Find where the given text appears and provide that cell's center as [X, Y] coordinate. 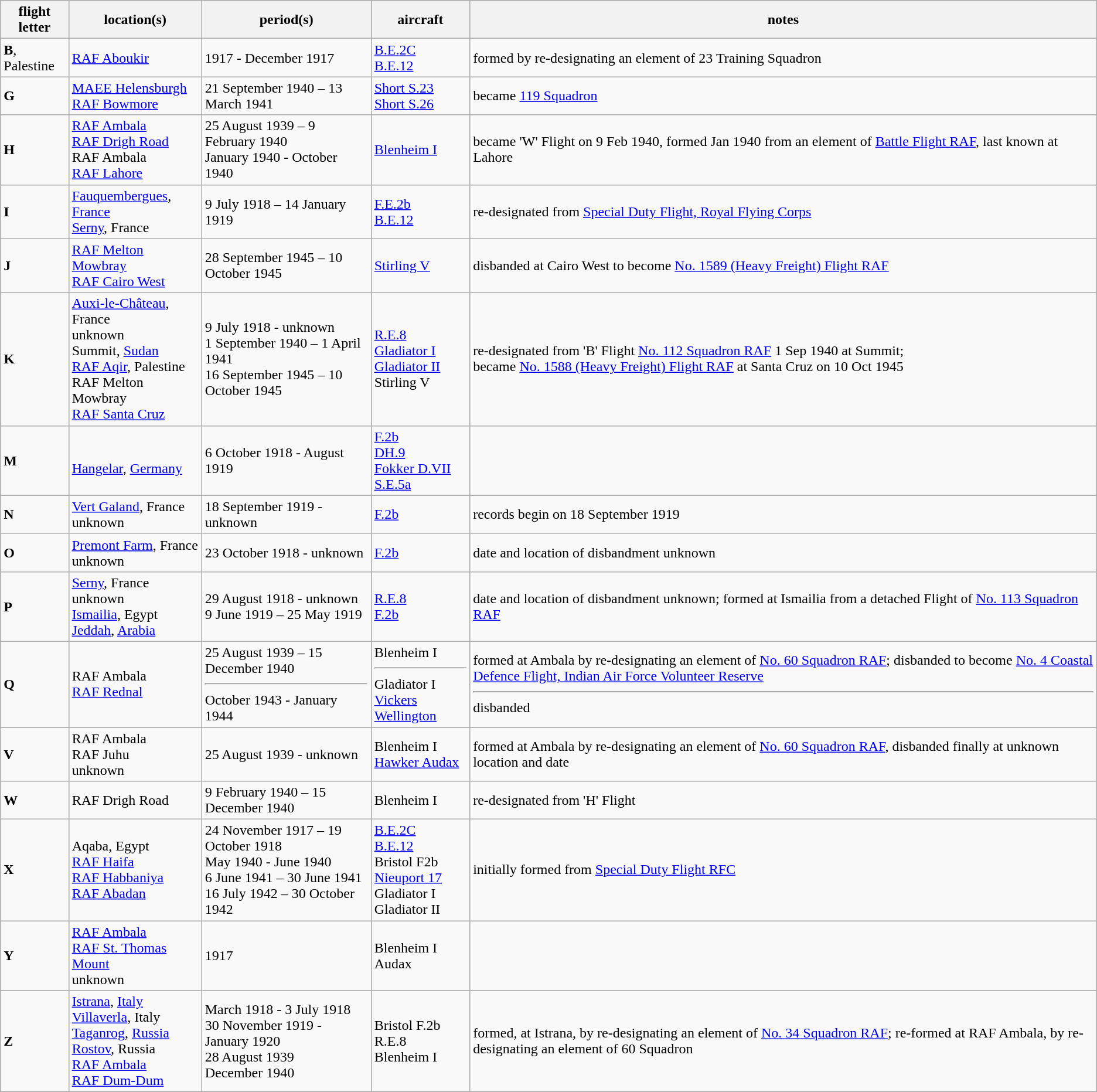
9 July 1918 - unknown1 September 1940 – 1 April 194116 September 1945 – 10 October 1945 [286, 359]
disbanded at Cairo West to become No. 1589 (Heavy Freight) Flight RAF [783, 266]
RAF Drigh Road [135, 801]
F.2bDH.9Fokker D.VIIS.E.5a [420, 461]
notes [783, 20]
became 'W' Flight on 9 Feb 1940, formed Jan 1940 from an element of Battle Flight RAF, last known at Lahore [783, 150]
W [35, 801]
RAF Melton MowbrayRAF Cairo West [135, 266]
X [35, 870]
29 August 1918 - unknown9 June 1919 – 25 May 1919 [286, 606]
became 119 Squadron [783, 96]
Short S.23Short S.26 [420, 96]
re-designated from 'B' Flight No. 112 Squadron RAF 1 Sep 1940 at Summit;became No. 1588 (Heavy Freight) Flight RAF at Santa Cruz on 10 Oct 1945 [783, 359]
RAF AmbalaRAF Rednal [135, 684]
initially formed from Special Duty Flight RFC [783, 870]
aircraft [420, 20]
R.E.8Gladiator IGladiator IIStirling V [420, 359]
G [35, 96]
P [35, 606]
1917 - December 1917 [286, 57]
B.E.2CB.E.12Bristol F2bNieuport 17Gladiator IGladiator II [420, 870]
Blenheim IGladiator IVickers Wellington [420, 684]
K [35, 359]
23 October 1918 - unknown [286, 552]
Auxi-le-Château, FranceunknownSummit, SudanRAF Aqir, PalestineRAF Melton MowbrayRAF Santa Cruz [135, 359]
Stirling V [420, 266]
period(s) [286, 20]
F.E.2bB.E.12 [420, 212]
6 October 1918 - August 1919 [286, 461]
formed, at Istrana, by re-designating an element of No. 34 Squadron RAF; re-formed at RAF Ambala, by re-designating an element of 60 Squadron [783, 1041]
RAF Aboukir [135, 57]
March 1918 - 3 July 191830 November 1919 - January 192028 August 1939December 1940 [286, 1041]
formed by re-designating an element of 23 Training Squadron [783, 57]
RAF AmbalaRAF St. Thomas Mountunknown [135, 955]
re-designated from 'H' Flight [783, 801]
N [35, 515]
RAF AmbalaRAF Juhuunknown [135, 754]
O [35, 552]
25 August 1939 – 9 February 1940January 1940 - October 1940 [286, 150]
Blenheim IHawker Audax [420, 754]
re-designated from Special Duty Flight, Royal Flying Corps [783, 212]
Premont Farm, Franceunknown [135, 552]
formed at Ambala by re-designating an element of No. 60 Squadron RAF, disbanded finally at unknown location and date [783, 754]
Y [35, 955]
28 September 1945 – 10 October 1945 [286, 266]
Q [35, 684]
24 November 1917 – 19 October 1918May 1940 - June 19406 June 1941 – 30 June 194116 July 1942 – 30 October 1942 [286, 870]
flight letter [35, 20]
Z [35, 1041]
9 February 1940 – 15 December 1940 [286, 801]
records begin on 18 September 1919 [783, 515]
Istrana, ItalyVillaverla, ItalyTaganrog, RussiaRostov, RussiaRAF AmbalaRAF Dum-Dum [135, 1041]
18 September 1919 - unknown [286, 515]
9 July 1918 – 14 January 1919 [286, 212]
M [35, 461]
1917 [286, 955]
Hangelar, Germany [135, 461]
date and location of disbandment unknown [783, 552]
25 August 1939 – 15 December 1940October 1943 - January 1944 [286, 684]
Fauquembergues, FranceSerny, France [135, 212]
25 August 1939 - unknown [286, 754]
J [35, 266]
MAEE HelensburghRAF Bowmore [135, 96]
R.E.8F.2b [420, 606]
location(s) [135, 20]
B.E.2CB.E.12 [420, 57]
V [35, 754]
Aqaba, EgyptRAF HaifaRAF HabbaniyaRAF Abadan [135, 870]
RAF AmbalaRAF Drigh RoadRAF AmbalaRAF Lahore [135, 150]
B, Palestine [35, 57]
21 September 1940 – 13 March 1941 [286, 96]
Blenheim IAudax [420, 955]
Serny, FranceunknownIsmailia, EgyptJeddah, Arabia [135, 606]
Bristol F.2bR.E.8Blenheim I [420, 1041]
H [35, 150]
I [35, 212]
date and location of disbandment unknown; formed at Ismailia from a detached Flight of No. 113 Squadron RAF [783, 606]
Vert Galand, Franceunknown [135, 515]
